Scan for the cell matching the given text and deliver its [X, Y] coordinate at center. 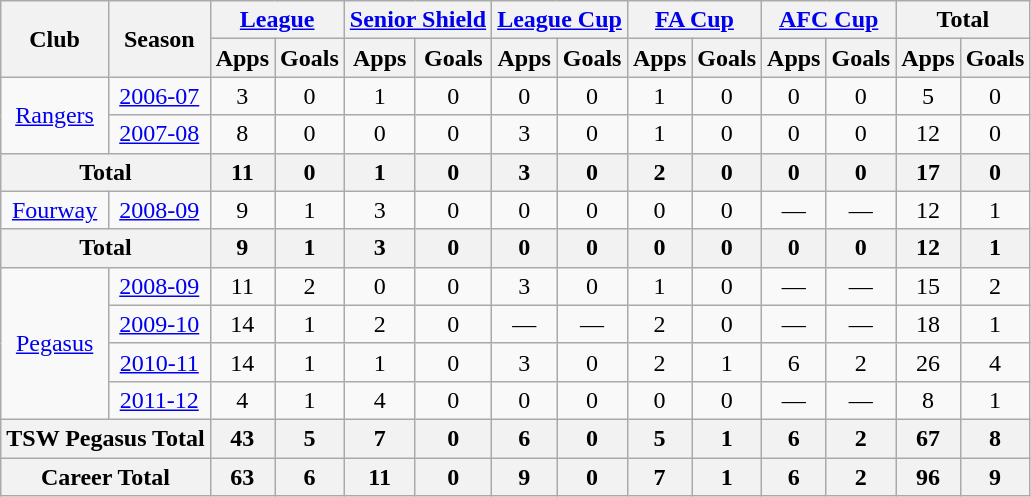
Rangers [55, 115]
26 [928, 362]
2010-11 [159, 362]
18 [928, 324]
2009-10 [159, 324]
Pegasus [55, 343]
League [277, 20]
96 [928, 477]
63 [242, 477]
67 [928, 438]
Senior Shield [418, 20]
AFC Cup [829, 20]
Career Total [106, 477]
TSW Pegasus Total [106, 438]
Fourway [55, 210]
Season [159, 39]
Club [55, 39]
2007-08 [159, 134]
2006-07 [159, 96]
43 [242, 438]
League Cup [560, 20]
15 [928, 286]
2011-12 [159, 400]
FA Cup [694, 20]
17 [928, 172]
